Return the [X, Y] coordinate for the center point of the cell that contains the specified text.  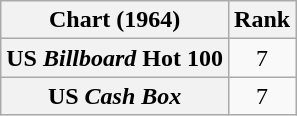
US Cash Box [115, 96]
Rank [262, 20]
US Billboard Hot 100 [115, 58]
Chart (1964) [115, 20]
